Detect which cell encompasses the target text, then output its [X, Y] center coordinate. 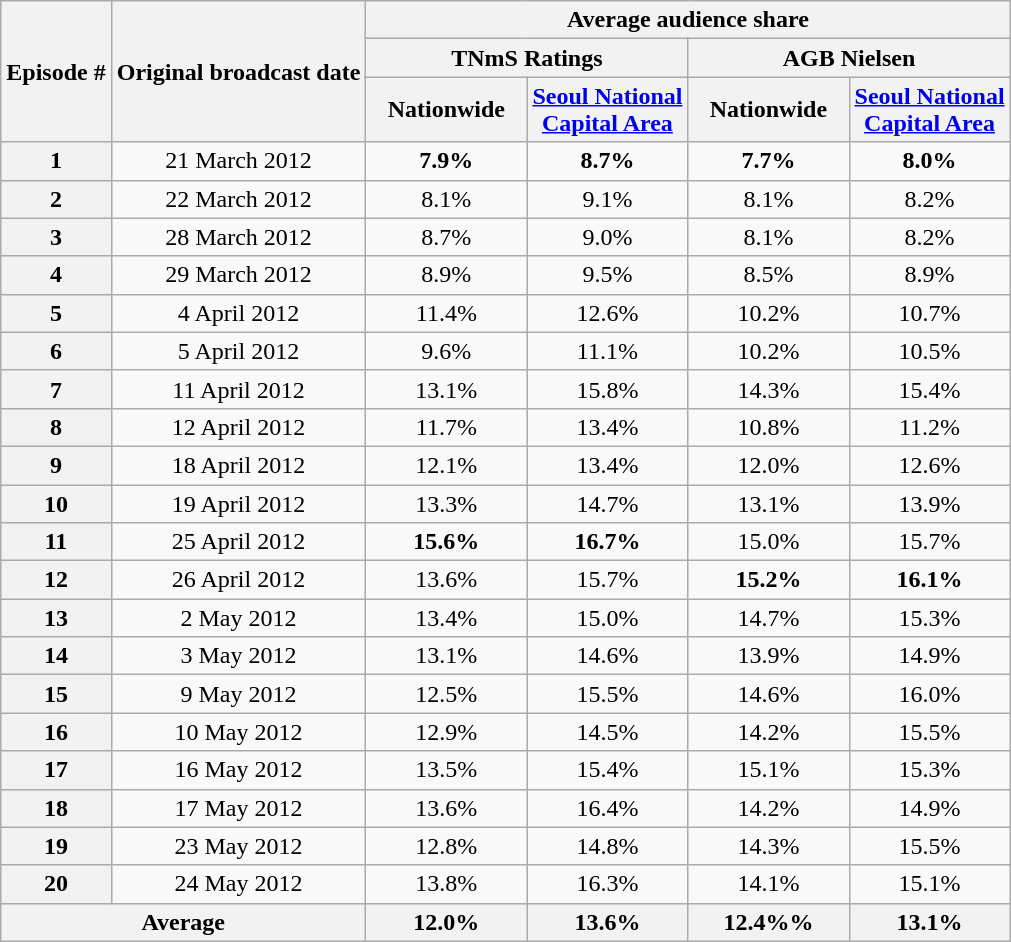
13.5% [446, 770]
14 [56, 656]
14.1% [768, 884]
25 April 2012 [238, 542]
9 [56, 465]
16.1% [930, 580]
8.5% [768, 275]
Original broadcast date [238, 72]
15.8% [608, 389]
18 [56, 808]
18 April 2012 [238, 465]
28 March 2012 [238, 237]
16.0% [930, 694]
22 March 2012 [238, 199]
13 [56, 618]
TNmS Ratings [527, 58]
21 March 2012 [238, 161]
16.4% [608, 808]
11 April 2012 [238, 389]
12.1% [446, 465]
19 [56, 846]
19 April 2012 [238, 503]
3 May 2012 [238, 656]
20 [56, 884]
16 [56, 732]
9.6% [446, 351]
10.7% [930, 313]
14.5% [608, 732]
11.4% [446, 313]
24 May 2012 [238, 884]
Average [184, 922]
4 April 2012 [238, 313]
6 [56, 351]
15.2% [768, 580]
10 May 2012 [238, 732]
9.1% [608, 199]
9.5% [608, 275]
17 [56, 770]
23 May 2012 [238, 846]
2 [56, 199]
8 [56, 427]
16.3% [608, 884]
12.4%% [768, 922]
8.0% [930, 161]
4 [56, 275]
16 May 2012 [238, 770]
14.8% [608, 846]
15 [56, 694]
10 [56, 503]
3 [56, 237]
11.1% [608, 351]
12 April 2012 [238, 427]
5 April 2012 [238, 351]
7.7% [768, 161]
Episode # [56, 72]
12.9% [446, 732]
Average audience share [688, 20]
29 March 2012 [238, 275]
12 [56, 580]
16.7% [608, 542]
2 May 2012 [238, 618]
12.5% [446, 694]
17 May 2012 [238, 808]
AGB Nielsen [849, 58]
15.6% [446, 542]
11 [56, 542]
13.8% [446, 884]
11.7% [446, 427]
5 [56, 313]
12.8% [446, 846]
26 April 2012 [238, 580]
7.9% [446, 161]
1 [56, 161]
13.3% [446, 503]
9.0% [608, 237]
10.5% [930, 351]
9 May 2012 [238, 694]
7 [56, 389]
11.2% [930, 427]
10.8% [768, 427]
